Search for the cell housing the specified text and yield its [x, y] center coordinate. 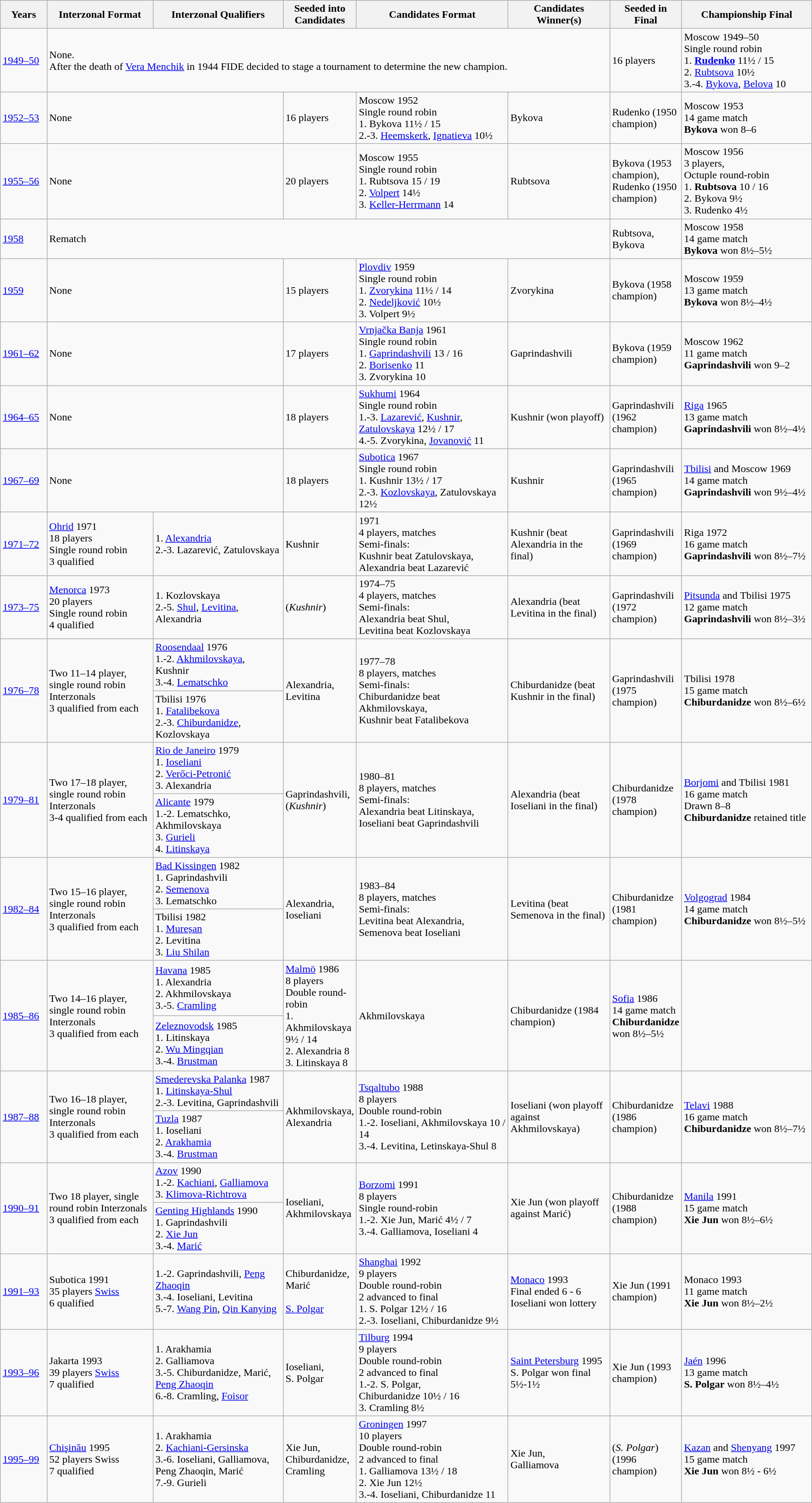
Xie Jun (1993 champion) [646, 1372]
1980–818 players, matchesSemi-finals:Alexandria beat Litinskaya,Ioseliani beat Gaprindashvili [432, 800]
Two 11–14 player, single round robin Interzonals3 qualified from each [100, 690]
Smederevska Palanka 19871. Litinskaya-Shul2.-3. Levitina, Gaprindashvili [218, 1091]
1. Arakhamia2. Kachiani-Gersinska3.-6. Ioseliani, Galliamova, Peng Zhaoqin, Marić7.-9. Gurieli [218, 1459]
Candidates Winner(s) [559, 15]
1985–86 [23, 1016]
Bykova (1953 champion),Rudenko (1950 champion) [646, 181]
1. Kozlovskaya2.-5. Shul, Levitina, Alexandria [218, 607]
Riga 197216 game matchGaprindashvili won 8½–7½ [747, 544]
Sukhumi 1964Single round robin1.-3. Lazarević, Kushnir, Zatulovskaya 12½ / 174.-5. Zvorykina, Jovanović 11 [432, 417]
Azov 19901.-2. Kachiani, Galliamova3. Klimova-Richtrova [218, 1182]
1990–91 [23, 1208]
Chiburdanidze (beat Kushnir in the final) [559, 690]
Zeleznovodsk 19851. Litinskaya2. Wu Mingqian3.-4. Brustman [218, 1043]
None.After the death of Vera Menchik in 1944 FIDE decided to stage a tournament to determine the new champion. [328, 60]
Bykova (1959 champion) [646, 354]
Akhmilovskaya,Alexandria [320, 1117]
1. Arakhamia2. Galliamova3.-5. Chiburdanidze, Marić, Peng Zhaoqin6.-8. Cramling, Foisor [218, 1372]
1959 [23, 290]
Borzomi 19918 playersSingle round-robin1.-2. Xie Jun, Marić 4½ / 73.-4. Galliamova, Ioseliani 4 [432, 1208]
Rubtsova [559, 181]
Moscow 195814 game matchBykova won 8½–5½ [747, 239]
(S. Polgar) (1996 champion) [646, 1459]
Gaprindashvili (1969 champion) [646, 544]
Moscow 19563 players,Octuple round-robin1. Rubtsova 10 / 162. Bykova 9½3. Rudenko 4½ [747, 181]
1971–72 [23, 544]
Ohrid 197118 playersSingle round robin3 qualified [100, 544]
(Kushnir) [320, 607]
1991–93 [23, 1291]
17 players [320, 354]
Kushnir (won playoff) [559, 417]
Chiburdanidze (1978 champion) [646, 800]
Bykova [559, 118]
Gaprindashvili,(Kushnir) [320, 800]
Tbilisi and Moscow 196914 game matchGaprindashvili won 9½–4½ [747, 480]
Gaprindashvili [559, 354]
Riga 196513 game matchGaprindashvili won 8½–4½ [747, 417]
Alexandria,Levitina [320, 690]
Gaprindashvili (1972 champion) [646, 607]
Rubtsova,Bykova [646, 239]
Jaén 199613 game matchS. Polgar won 8½–4½ [747, 1372]
1952–53 [23, 118]
Gaprindashvili (1962 champion) [646, 417]
Chişinău 199552 players Swiss7 qualified [100, 1459]
Two 15–16 player, single round robin Interzonals3 qualified from each [100, 909]
Levitina (beat Semenova in the final) [559, 909]
1973–75 [23, 607]
Alexandria,Ioseliani [320, 909]
1979–81 [23, 800]
1967–69 [23, 480]
1993–96 [23, 1372]
Alicante 19791.-2. Lematschko, Akhmilovskaya3. Gurieli4. Litinskaya [218, 826]
1964–65 [23, 417]
1977–788 players, matchesSemi-finals:Chiburdanidze beat Akhmilovskaya,Kushnir beat Fatalibekova [432, 690]
Gaprindashvili (1975 champion) [646, 690]
Roosendaal 19761.-2. Akhmilovskaya, Kushnir3.-4. Lematschko [218, 665]
1974–754 players, matchesSemi-finals:Alexandria beat Shul,Levitina beat Kozlovskaya [432, 607]
Alexandria (beat Levitina in the final) [559, 607]
Years [23, 15]
Havana 19851. Alexandria2. Akhmilovskaya3.-5. Cramling [218, 988]
Rematch [328, 239]
Moscow 195913 game matchBykova won 8½–4½ [747, 290]
Kushnir (beat Alexandria in the final) [559, 544]
Tuzla 19871. Ioseliani2. Arakhamia3.-4. Brustman [218, 1137]
Interzonal Qualifiers [218, 15]
Championship Final [747, 15]
Moscow 196211 game matchGaprindashvili won 9–2 [747, 354]
Tbilisi 197815 game matchChiburdanidze won 8½–6½ [747, 690]
1982–84 [23, 909]
Xie Jun (1991 champion) [646, 1291]
1961–62 [23, 354]
Two 14–16 player, single round robin Interzonals3 qualified from each [100, 1016]
1955–56 [23, 181]
20 players [320, 181]
Ioseliani,Akhmilovskaya [320, 1208]
Kazan and Shenyang 199715 game matchXie Jun won 8½ - 6½ [747, 1459]
Ioseliani (won playoff against Akhmilovskaya) [559, 1117]
1976–78 [23, 690]
Two 16–18 player, single round robin Interzonals3 qualified from each [100, 1117]
Borjomi and Tbilisi 198116 game matchDrawn 8–8Chiburdanidze retained title [747, 800]
Gaprindashvili (1965 champion) [646, 480]
Moscow 195314 game matchBykova won 8–6 [747, 118]
Seeded in Final [646, 15]
Monaco 1993Final ended 6 - 6Ioseliani won lottery [559, 1291]
Saint Petersburg 1995S. Polgar won final5½-1½ [559, 1372]
Interzonal Format [100, 15]
Chiburdanidze,MarićS. Polgar [320, 1291]
Menorca 197320 playersSingle round robin4 qualified [100, 607]
Monaco 199311 game matchXie Jun won 8½–2½ [747, 1291]
Malmö 19868 playersDouble round-robin1. Akhmilovskaya 9½ / 142. Alexandria 83. Litinskaya 8 [320, 1016]
1. Alexandria2.-3. Lazarević, Zatulovskaya [218, 544]
Subotica 1967Single round robin1. Kushnir 13½ / 172.-3. Kozlovskaya, Zatulovskaya 12½ [432, 480]
Tbilisi 19821. Mureșan2. Levitina3. Liu Shilan [218, 935]
Alexandria (beat Ioseliani in the final) [559, 800]
Subotica 199135 players Swiss6 qualified [100, 1291]
Akhmilovskaya [432, 1016]
Groningen 199710 playersDouble round-robin2 advanced to final1. Galliamova 13½ / 182. Xie Jun 12½3.-4. Ioseliani, Chiburdanidze 11 [432, 1459]
Bykova (1958 champion) [646, 290]
1983–848 players, matchesSemi-finals:Levitina beat Alexandria,Semenova beat Ioseliani [432, 909]
Vrnjačka Banja 1961Single round robin1. Gaprindashvili 13 / 162. Borisenko 113. Zvorykina 10 [432, 354]
Xie Jun,Galliamova [559, 1459]
1.-2. Gaprindashvili, Peng Zhaoqin3.-4. Ioseliani, Levitina5.-7. Wang Pin, Qin Kanying [218, 1291]
Volgograd 198414 game matchChiburdanidze won 8½–5½ [747, 909]
Rio de Janeiro 19791. Ioseliani2. Verőci-Petronić3. Alexandria [218, 768]
Manila 199115 game matchXie Jun won 8½–6½ [747, 1208]
1987–88 [23, 1117]
Moscow 1949–50Single round robin1. Rudenko 11½ / 152. Rubtsova 10½3.-4. Bykova, Belova 10 [747, 60]
Chiburdanidze (1984 champion) [559, 1016]
Chiburdanidze (1988 champion) [646, 1208]
Shanghai 19929 playersDouble round-robin2 advanced to final1. S. Polgar 12½ / 162.-3. Ioseliani, Chiburdanidze 9½ [432, 1291]
Chiburdanidze (1986 champion) [646, 1117]
Two 18 player, single round robin Interzonals3 qualified from each [100, 1208]
Genting Highlands 19901. Gaprindashvili2. Xie Jun3.-4. Marić [218, 1228]
Ioseliani,S. Polgar [320, 1372]
Jakarta 199339 players Swiss7 qualified [100, 1372]
Moscow 1952Single round robin1. Bykova 11½ / 152.-3. Heemskerk, Ignatieva 10½ [432, 118]
Telavi 198816 game matchChiburdanidze won 8½–7½ [747, 1117]
Bad Kissingen 19821. Gaprindashvili2. Semenova3. Lematschko [218, 883]
Rudenko (1950 champion) [646, 118]
Tsqaltubo 19888 playersDouble round-robin1.-2. Ioseliani, Akhmilovskaya 10 / 143.-4. Levitina, Letinskaya-Shul 8 [432, 1117]
Sofia 198614 game matchChiburdanidze won 8½–5½ [646, 1016]
Pitsunda and Tbilisi 197512 game matchGaprindashvili won 8½–3½ [747, 607]
Two 17–18 player, single round robin Interzonals3-4 qualified from each [100, 800]
Chiburdanidze (1981 champion) [646, 909]
1949–50 [23, 60]
15 players [320, 290]
Tbilisi 19761. Fatalibekova2.-3. Chiburdanidze, Kozlovskaya [218, 717]
1958 [23, 239]
Candidates Format [432, 15]
Xie Jun (won playoff against Marić) [559, 1208]
Xie Jun,Chiburdanidze,Cramling [320, 1459]
Plovdiv 1959Single round robin1. Zvorykina 11½ / 142. Nedeljković 10½3. Volpert 9½ [432, 290]
1995–99 [23, 1459]
Seeded into Candidates [320, 15]
Moscow 1955Single round robin1. Rubtsova 15 / 192. Volpert 14½3. Keller-Herrmann 14 [432, 181]
19714 players, matchesSemi-finals:Kushnir beat Zatulovskaya,Alexandria beat Lazarević [432, 544]
Zvorykina [559, 290]
Tilburg 19949 playersDouble round-robin2 advanced to final1.-2. S. Polgar,Chiburdanidze 10½ / 163. Cramling 8½ [432, 1372]
